For the text-containing cell, return its midpoint in [x, y] coordinate format. 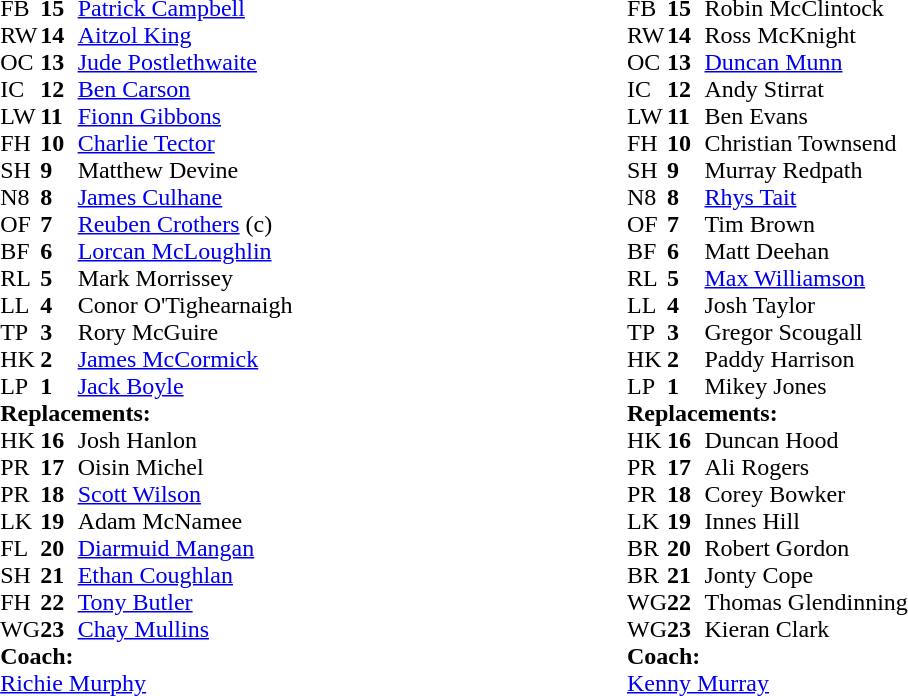
Paddy Harrison [806, 360]
Jude Postlethwaite [186, 62]
Diarmuid Mangan [186, 548]
Ben Carson [186, 90]
Christian Townsend [806, 144]
Robert Gordon [806, 548]
Mark Morrissey [186, 278]
Ben Evans [806, 116]
Tim Brown [806, 224]
Max Williamson [806, 278]
Conor O'Tighearnaigh [186, 306]
Josh Hanlon [186, 440]
Adam McNamee [186, 522]
Reuben Crothers (c) [186, 224]
James McCormick [186, 360]
Duncan Hood [806, 440]
Aitzol King [186, 36]
Kieran Clark [806, 630]
Jack Boyle [186, 386]
Jonty Cope [806, 576]
Rory McGuire [186, 332]
Charlie Tector [186, 144]
Matthew Devine [186, 170]
Chay Mullins [186, 630]
Ross McKnight [806, 36]
Lorcan McLoughlin [186, 252]
Fionn Gibbons [186, 116]
Thomas Glendinning [806, 602]
Murray Redpath [806, 170]
Corey Bowker [806, 494]
Josh Taylor [806, 306]
Gregor Scougall [806, 332]
Oisin Michel [186, 468]
FL [20, 548]
James Culhane [186, 198]
Ethan Coughlan [186, 576]
Andy Stirrat [806, 90]
Duncan Munn [806, 62]
Ali Rogers [806, 468]
Scott Wilson [186, 494]
Tony Butler [186, 602]
Rhys Tait [806, 198]
Mikey Jones [806, 386]
Innes Hill [806, 522]
Matt Deehan [806, 252]
